Determine the (x, y) coordinate at the center of the cell enclosing the given text.  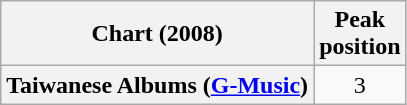
Peakposition (360, 34)
3 (360, 85)
Taiwanese Albums (G-Music) (158, 85)
Chart (2008) (158, 34)
